From the cell containing the given text, extract its center point as (X, Y) coordinate. 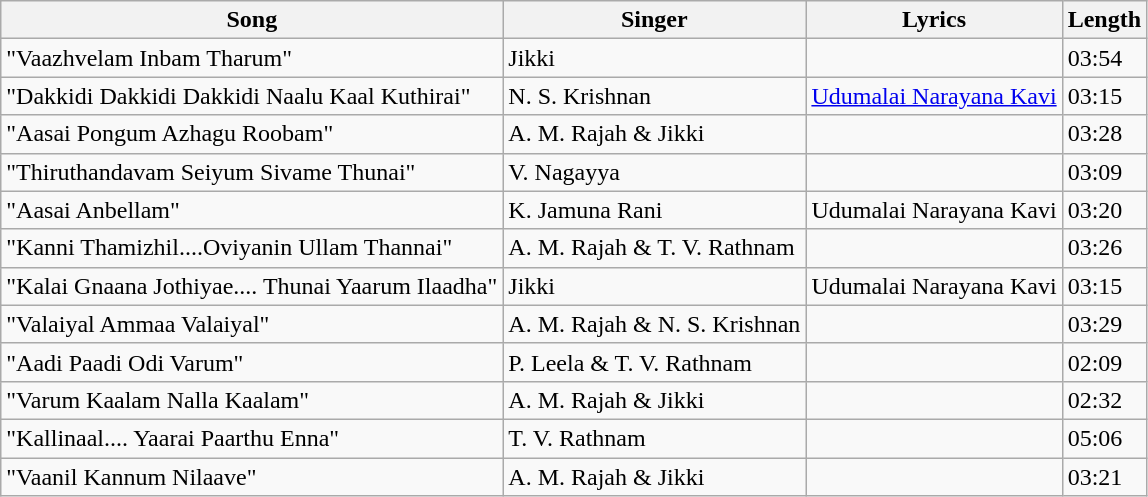
03:54 (1104, 58)
"Vaanil Kannum Nilaave" (252, 477)
"Kallinaal.... Yaarai Paarthu Enna" (252, 438)
"Vaazhvelam Inbam Tharum" (252, 58)
"Aasai Anbellam" (252, 210)
"Dakkidi Dakkidi Dakkidi Naalu Kaal Kuthirai" (252, 96)
N. S. Krishnan (654, 96)
V. Nagayya (654, 172)
Singer (654, 20)
Length (1104, 20)
02:32 (1104, 400)
Lyrics (934, 20)
"Valaiyal Ammaa Valaiyal" (252, 324)
03:21 (1104, 477)
A. M. Rajah & N. S. Krishnan (654, 324)
"Kalai Gnaana Jothiyae.... Thunai Yaarum Ilaadha" (252, 286)
"Varum Kaalam Nalla Kaalam" (252, 400)
P. Leela & T. V. Rathnam (654, 362)
"Aasai Pongum Azhagu Roobam" (252, 134)
A. M. Rajah & T. V. Rathnam (654, 248)
"Kanni Thamizhil....Oviyanin Ullam Thannai" (252, 248)
T. V. Rathnam (654, 438)
03:29 (1104, 324)
05:06 (1104, 438)
03:20 (1104, 210)
K. Jamuna Rani (654, 210)
"Aadi Paadi Odi Varum" (252, 362)
03:26 (1104, 248)
02:09 (1104, 362)
03:09 (1104, 172)
"Thiruthandavam Seiyum Sivame Thunai" (252, 172)
Song (252, 20)
03:28 (1104, 134)
